Pinpoint the cell where the given text exists, returning its (x, y) midpoint coordinate. 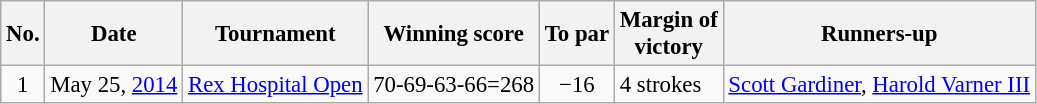
70-69-63-66=268 (454, 85)
To par (576, 34)
Date (114, 34)
4 strokes (668, 85)
Winning score (454, 34)
Scott Gardiner, Harold Varner III (879, 85)
1 (23, 85)
Tournament (276, 34)
Runners-up (879, 34)
−16 (576, 85)
No. (23, 34)
Rex Hospital Open (276, 85)
May 25, 2014 (114, 85)
Margin ofvictory (668, 34)
